Pinpoint the cell where the given text exists, returning its (X, Y) midpoint coordinate. 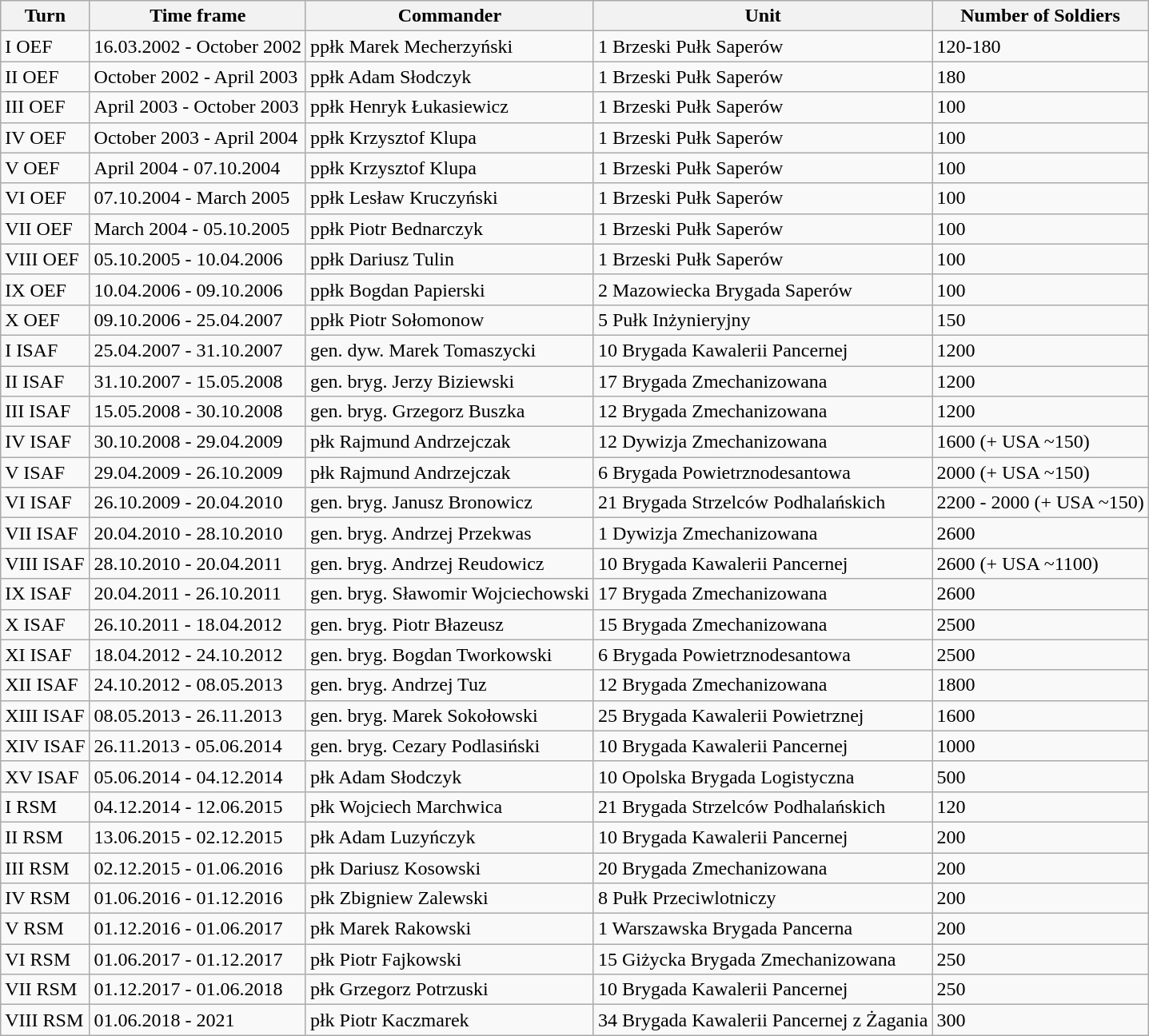
16.03.2002 - October 2002 (197, 46)
500 (1040, 776)
płk Adam Słodczyk (449, 776)
IV ISAF (45, 442)
I ISAF (45, 350)
01.06.2016 - 01.12.2016 (197, 899)
13.06.2015 - 02.12.2015 (197, 837)
XII ISAF (45, 685)
01.12.2017 - 01.06.2018 (197, 990)
XIV ISAF (45, 746)
IV OEF (45, 137)
płk Zbigniew Zalewski (449, 899)
płk Dariusz Kosowski (449, 867)
15.05.2008 - 30.10.2008 (197, 412)
26.11.2013 - 05.06.2014 (197, 746)
VIII OEF (45, 259)
1 Warszawska Brygada Pancerna (763, 929)
18.04.2012 - 24.10.2012 (197, 655)
IX ISAF (45, 594)
VI OEF (45, 198)
I RSM (45, 807)
gen. bryg. Jerzy Biziewski (449, 381)
26.10.2011 - 18.04.2012 (197, 624)
V ISAF (45, 472)
Commander (449, 16)
VIII RSM (45, 1020)
24.10.2012 - 08.05.2013 (197, 685)
gen. bryg. Cezary Podlasiński (449, 746)
02.12.2015 - 01.06.2016 (197, 867)
15 Brygada Zmechanizowana (763, 624)
gen. bryg. Sławomir Wojciechowski (449, 594)
płk Grzegorz Potrzuski (449, 990)
10.04.2006 - 09.10.2006 (197, 289)
20 Brygada Zmechanizowana (763, 867)
II ISAF (45, 381)
IV RSM (45, 899)
płk Wojciech Marchwica (449, 807)
20.04.2011 - 26.10.2011 (197, 594)
ppłk Bogdan Papierski (449, 289)
gen. bryg. Janusz Bronowicz (449, 503)
October 2002 - April 2003 (197, 77)
1600 (1040, 715)
5 Pułk Inżynieryjny (763, 320)
October 2003 - April 2004 (197, 137)
Time frame (197, 16)
ppłk Piotr Sołomonow (449, 320)
April 2004 - 07.10.2004 (197, 168)
07.10.2004 - March 2005 (197, 198)
150 (1040, 320)
VII OEF (45, 229)
IX OEF (45, 289)
2 Mazowiecka Brygada Saperów (763, 289)
15 Giżycka Brygada Zmechanizowana (763, 959)
gen. dyw. Marek Tomaszycki (449, 350)
ppłk Adam Słodczyk (449, 77)
20.04.2010 - 28.10.2010 (197, 533)
płk Marek Rakowski (449, 929)
VI ISAF (45, 503)
2200 - 2000 (+ USA ~150) (1040, 503)
30.10.2008 - 29.04.2009 (197, 442)
X ISAF (45, 624)
1 Dywizja Zmechanizowana (763, 533)
gen. bryg. Grzegorz Buszka (449, 412)
gen. bryg. Andrzej Tuz (449, 685)
III ISAF (45, 412)
25 Brygada Kawalerii Powietrznej (763, 715)
II RSM (45, 837)
01.12.2016 - 01.06.2017 (197, 929)
300 (1040, 1020)
ppłk Lesław Kruczyński (449, 198)
1000 (1040, 746)
1800 (1040, 685)
180 (1040, 77)
gen. bryg. Andrzej Przekwas (449, 533)
VIII ISAF (45, 564)
V RSM (45, 929)
II OEF (45, 77)
ppłk Piotr Bednarczyk (449, 229)
09.10.2006 - 25.04.2007 (197, 320)
gen. bryg. Marek Sokołowski (449, 715)
gen. bryg. Piotr Błazeusz (449, 624)
III RSM (45, 867)
April 2003 - October 2003 (197, 107)
12 Dywizja Zmechanizowana (763, 442)
ppłk Marek Mecherzyński (449, 46)
VI RSM (45, 959)
05.10.2005 - 10.04.2006 (197, 259)
płk Piotr Kaczmarek (449, 1020)
I OEF (45, 46)
gen. bryg. Bogdan Tworkowski (449, 655)
V OEF (45, 168)
29.04.2009 - 26.10.2009 (197, 472)
ppłk Henryk Łukasiewicz (449, 107)
2000 (+ USA ~150) (1040, 472)
25.04.2007 - 31.10.2007 (197, 350)
120 (1040, 807)
31.10.2007 - 15.05.2008 (197, 381)
XI ISAF (45, 655)
10 Opolska Brygada Logistyczna (763, 776)
05.06.2014 - 04.12.2014 (197, 776)
01.06.2018 - 2021 (197, 1020)
Turn (45, 16)
34 Brygada Kawalerii Pancernej z Żagania (763, 1020)
26.10.2009 - 20.04.2010 (197, 503)
04.12.2014 - 12.06.2015 (197, 807)
Unit (763, 16)
XV ISAF (45, 776)
01.06.2017 - 01.12.2017 (197, 959)
08.05.2013 - 26.11.2013 (197, 715)
120-180 (1040, 46)
Number of Soldiers (1040, 16)
VII RSM (45, 990)
1600 (+ USA ~150) (1040, 442)
XIII ISAF (45, 715)
28.10.2010 - 20.04.2011 (197, 564)
ppłk Dariusz Tulin (449, 259)
gen. bryg. Andrzej Reudowicz (449, 564)
płk Piotr Fajkowski (449, 959)
X OEF (45, 320)
VII ISAF (45, 533)
płk Adam Luzyńczyk (449, 837)
8 Pułk Przeciwlotniczy (763, 899)
III OEF (45, 107)
2600 (+ USA ~1100) (1040, 564)
March 2004 - 05.10.2005 (197, 229)
